Capture the cell that displays the provided text and extract its [X, Y] central coordinate. 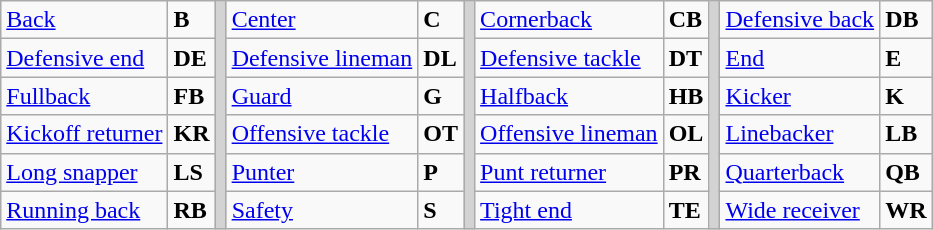
Kickoff returner [84, 134]
C [441, 20]
TE [686, 210]
Tight end [570, 210]
RB [192, 210]
Halfback [570, 96]
Cornerback [570, 20]
DL [441, 58]
Quarterback [800, 172]
Fullback [84, 96]
Linebacker [800, 134]
Long snapper [84, 172]
Kicker [800, 96]
HB [686, 96]
K [906, 96]
P [441, 172]
Defensive tackle [570, 58]
Defensive back [800, 20]
DT [686, 58]
Back [84, 20]
CB [686, 20]
OL [686, 134]
Safety [322, 210]
B [192, 20]
Defensive end [84, 58]
Wide receiver [800, 210]
KR [192, 134]
Center [322, 20]
Guard [322, 96]
Running back [84, 210]
DB [906, 20]
LS [192, 172]
WR [906, 210]
DE [192, 58]
PR [686, 172]
E [906, 58]
QB [906, 172]
Punt returner [570, 172]
S [441, 210]
LB [906, 134]
Punter [322, 172]
Offensive tackle [322, 134]
Defensive lineman [322, 58]
Offensive lineman [570, 134]
G [441, 96]
FB [192, 96]
End [800, 58]
OT [441, 134]
